Find where the given text appears and provide that cell's center as [x, y] coordinate. 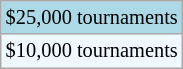
$25,000 tournaments [92, 17]
$10,000 tournaments [92, 51]
